Pinpoint the cell where the given text exists, returning its [x, y] midpoint coordinate. 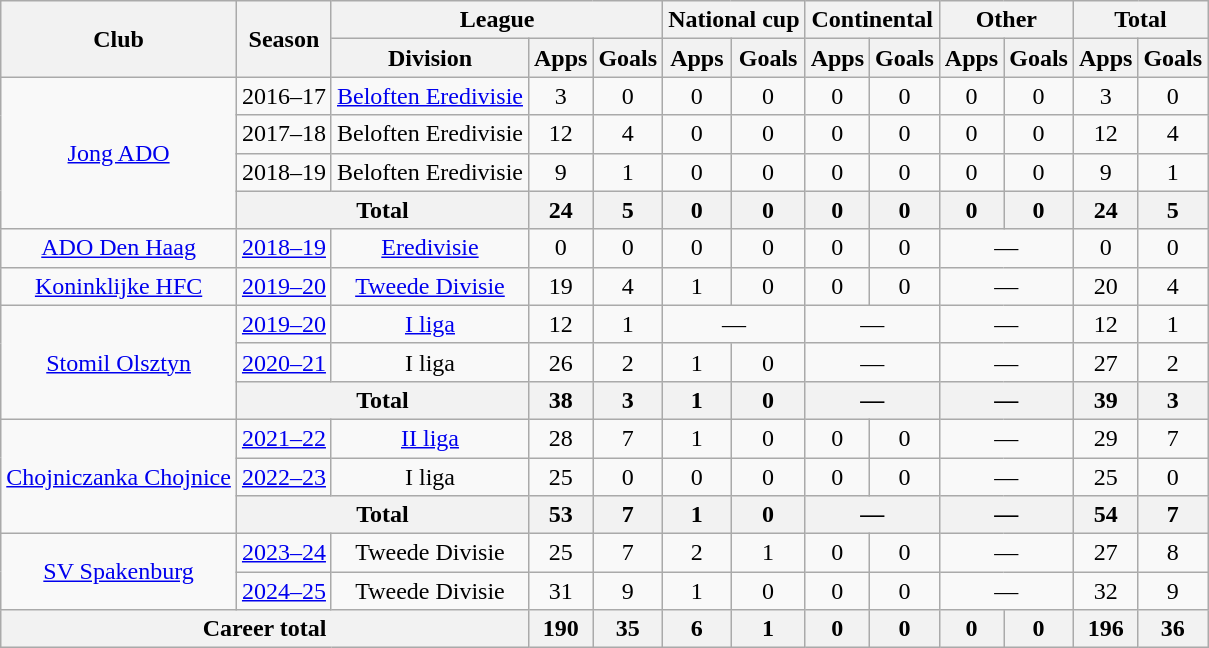
38 [560, 400]
2022–23 [284, 477]
196 [1105, 629]
31 [560, 591]
Other [1006, 20]
8 [1173, 553]
19 [560, 286]
Stomil Olsztyn [119, 362]
2016–17 [284, 96]
Division [430, 58]
Chojniczanka Chojnice [119, 476]
54 [1105, 515]
6 [697, 629]
SV Spakenburg [119, 572]
29 [1105, 438]
53 [560, 515]
36 [1173, 629]
Koninklijke HFC [119, 286]
II liga [430, 438]
2024–25 [284, 591]
Eredivisie [430, 248]
National cup [734, 20]
Career total [265, 629]
Club [119, 39]
35 [628, 629]
2021–22 [284, 438]
2017–18 [284, 134]
Jong ADO [119, 153]
28 [560, 438]
League [496, 20]
39 [1105, 400]
ADO Den Haag [119, 248]
190 [560, 629]
26 [560, 362]
32 [1105, 591]
20 [1105, 286]
Season [284, 39]
2023–24 [284, 553]
Continental [872, 20]
2020–21 [284, 362]
